Find where the given text appears and provide that cell's center as (X, Y) coordinate. 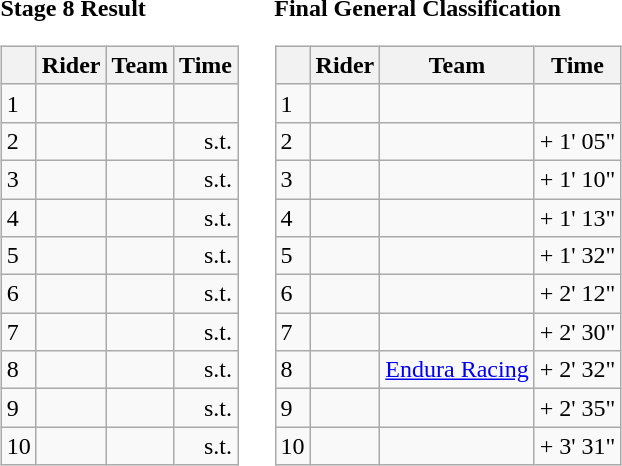
+ 1' 10" (578, 179)
+ 2' 32" (578, 370)
+ 1' 32" (578, 256)
+ 2' 12" (578, 294)
+ 3' 31" (578, 446)
+ 1' 13" (578, 217)
+ 2' 30" (578, 332)
+ 2' 35" (578, 408)
+ 1' 05" (578, 141)
Endura Racing (457, 370)
